Search for the cell housing the specified text and yield its (X, Y) center coordinate. 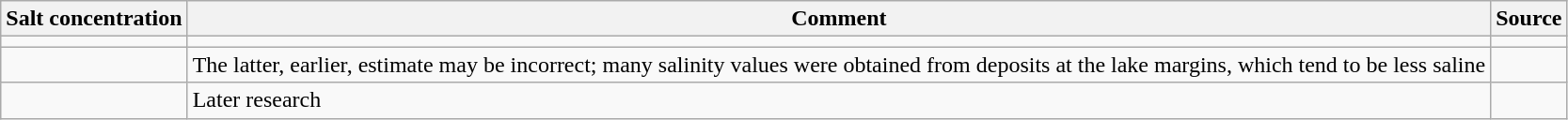
Source (1529, 19)
Later research (839, 100)
The latter, earlier, estimate may be incorrect; many salinity values were obtained from deposits at the lake margins, which tend to be less saline (839, 65)
Salt concentration (94, 19)
Comment (839, 19)
